Scan for the cell matching the given text and deliver its [X, Y] coordinate at center. 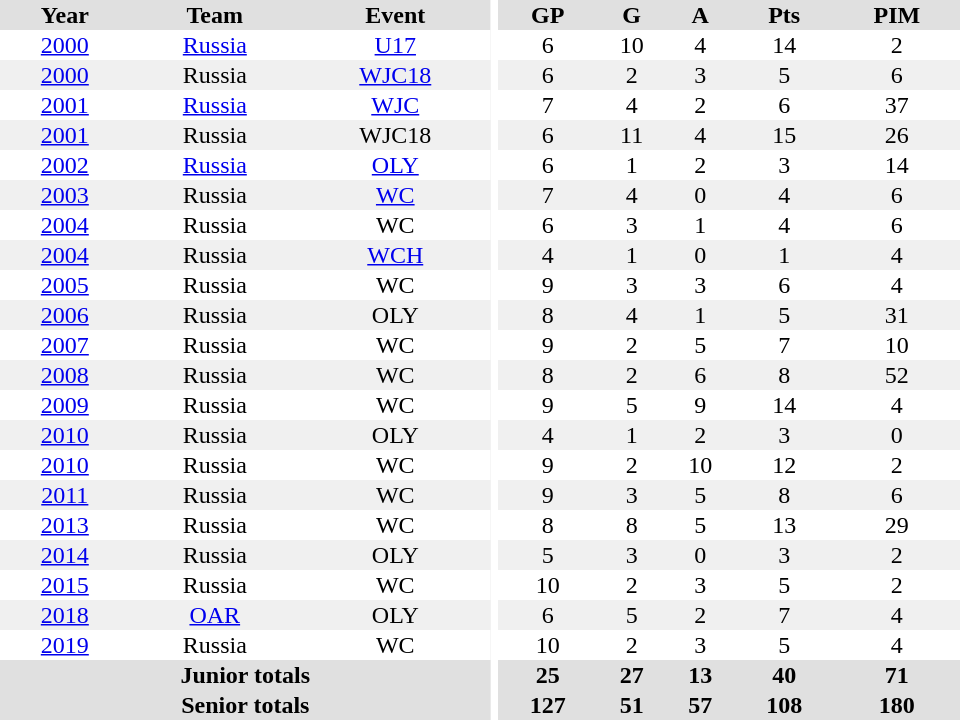
51 [632, 705]
WJC [396, 105]
26 [897, 135]
40 [784, 675]
WCH [396, 255]
2005 [65, 285]
2011 [65, 495]
2013 [65, 525]
G [632, 15]
2018 [65, 615]
71 [897, 675]
Pts [784, 15]
2008 [65, 375]
A [700, 15]
27 [632, 675]
2015 [65, 585]
52 [897, 375]
Year [65, 15]
15 [784, 135]
29 [897, 525]
180 [897, 705]
2014 [65, 555]
127 [548, 705]
25 [548, 675]
Junior totals [246, 675]
2006 [65, 315]
2019 [65, 645]
2009 [65, 405]
Team [215, 15]
OAR [215, 615]
11 [632, 135]
GP [548, 15]
Event [396, 15]
12 [784, 465]
U17 [396, 45]
2007 [65, 345]
108 [784, 705]
37 [897, 105]
PIM [897, 15]
2002 [65, 165]
Senior totals [246, 705]
31 [897, 315]
2003 [65, 195]
57 [700, 705]
